Extract the (x, y) coordinate from the center of the cell holding the provided text.  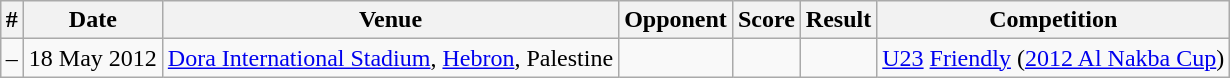
Result (838, 20)
Venue (390, 20)
Dora International Stadium, Hebron, Palestine (390, 58)
18 May 2012 (92, 58)
U23 Friendly (2012 Al Nakba Cup) (1054, 58)
# (12, 20)
Date (92, 20)
– (12, 58)
Score (766, 20)
Opponent (676, 20)
Competition (1054, 20)
